Identify which cell holds the provided text, then report its (x, y) central coordinate. 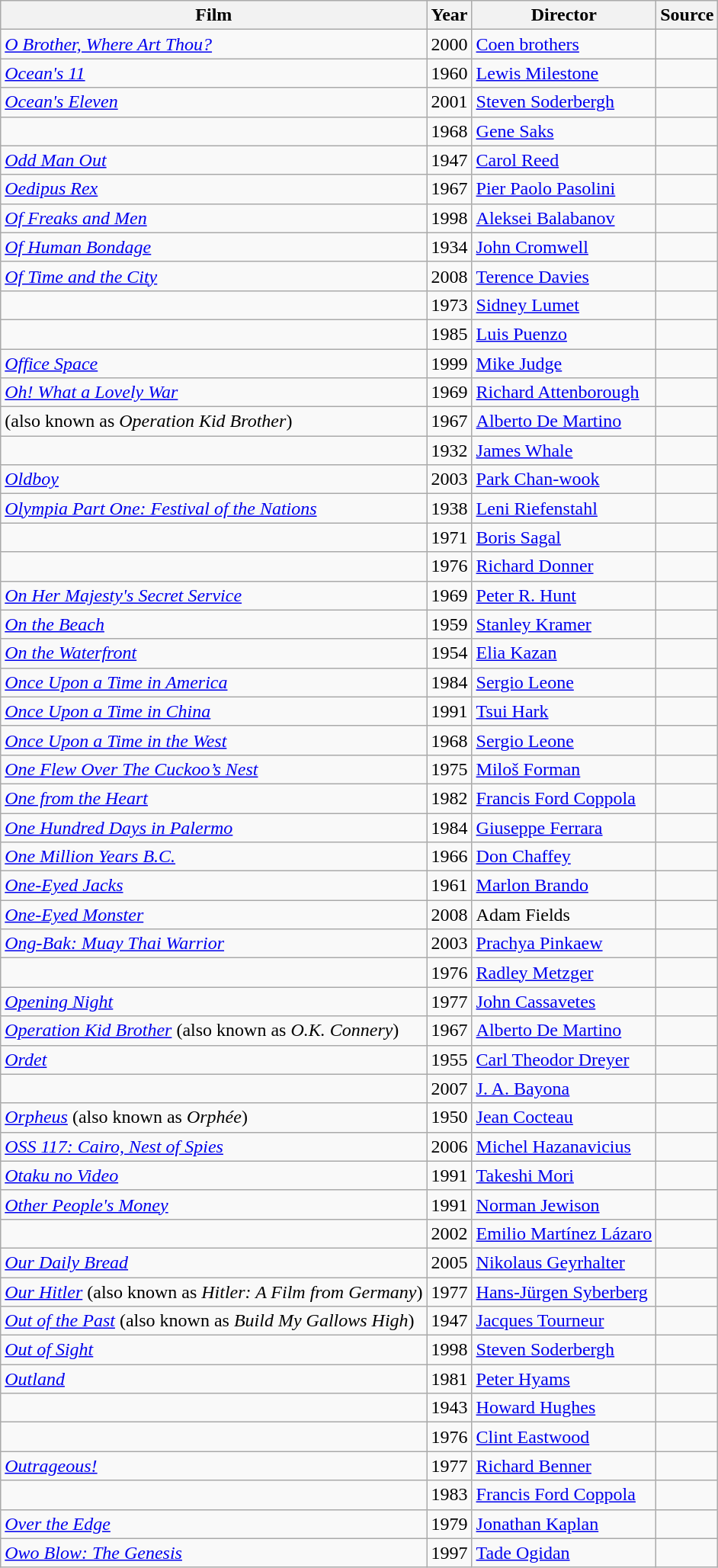
Film (213, 15)
Tsui Hark (564, 711)
James Whale (564, 451)
Luis Puenzo (564, 334)
One Flew Over The Cuckoo’s Nest (213, 769)
Prachya Pinkaew (564, 944)
Terence Davies (564, 276)
2006 (450, 1146)
Our Hitler (also known as Hitler: A Film from Germany) (213, 1292)
1943 (450, 1408)
One Million Years B.C. (213, 857)
Richard Attenborough (564, 393)
Jonathan Kaplan (564, 1524)
Jean Cocteau (564, 1117)
Michel Hazanavicius (564, 1146)
O Brother, Where Art Thou? (213, 44)
One-Eyed Jacks (213, 886)
Nikolaus Geyrhalter (564, 1262)
One from the Heart (213, 798)
1959 (450, 624)
Don Chaffey (564, 857)
Oedipus Rex (213, 189)
1938 (450, 508)
Of Time and the City (213, 276)
Norman Jewison (564, 1204)
Richard Donner (564, 566)
2000 (450, 44)
1966 (450, 857)
Year (450, 15)
Leni Riefenstahl (564, 508)
Director (564, 15)
Aleksei Balabanov (564, 218)
Jacques Tourneur (564, 1321)
Clint Eastwood (564, 1437)
Carl Theodor Dreyer (564, 1060)
Office Space (213, 364)
Radley Metzger (564, 973)
Once Upon a Time in America (213, 682)
Ocean's 11 (213, 73)
Coen brothers (564, 44)
2001 (450, 102)
Other People's Money (213, 1204)
On Her Majesty's Secret Service (213, 595)
Marlon Brando (564, 886)
1960 (450, 73)
Opening Night (213, 1002)
John Cromwell (564, 247)
On the Waterfront (213, 653)
2005 (450, 1262)
Of Freaks and Men (213, 218)
Miloš Forman (564, 769)
1999 (450, 364)
Emilio Martínez Lázaro (564, 1233)
Elia Kazan (564, 653)
1982 (450, 798)
Once Upon a Time in China (213, 711)
Otaku no Video (213, 1175)
Ordet (213, 1060)
One Hundred Days in Palermo (213, 827)
1985 (450, 334)
Ong-Bak: Muay Thai Warrior (213, 944)
One-Eyed Monster (213, 915)
2007 (450, 1089)
Richard Benner (564, 1466)
Owo Blow: The Genesis (213, 1553)
J. A. Bayona (564, 1089)
OSS 117: Cairo, Nest of Spies (213, 1146)
Stanley Kramer (564, 624)
Source (688, 15)
1955 (450, 1060)
1981 (450, 1379)
1961 (450, 886)
1934 (450, 247)
Outrageous! (213, 1466)
Of Human Bondage (213, 247)
1979 (450, 1524)
2002 (450, 1233)
Gene Saks (564, 131)
Boris Sagal (564, 537)
1975 (450, 769)
Pier Paolo Pasolini (564, 189)
(also known as Operation Kid Brother) (213, 422)
Olympia Part One: Festival of the Nations (213, 508)
Ocean's Eleven (213, 102)
Giuseppe Ferrara (564, 827)
Peter R. Hunt (564, 595)
Howard Hughes (564, 1408)
Mike Judge (564, 364)
1973 (450, 305)
Oldboy (213, 479)
On the Beach (213, 624)
Orpheus (also known as Orphée) (213, 1117)
1983 (450, 1495)
1932 (450, 451)
Once Upon a Time in the West (213, 740)
1950 (450, 1117)
Takeshi Mori (564, 1175)
1971 (450, 537)
Hans-Jürgen Syberberg (564, 1292)
Odd Man Out (213, 160)
John Cassavetes (564, 1002)
Carol Reed (564, 160)
Park Chan-wook (564, 479)
Our Daily Bread (213, 1262)
Oh! What a Lovely War (213, 393)
Over the Edge (213, 1524)
Adam Fields (564, 915)
Peter Hyams (564, 1379)
Operation Kid Brother (also known as O.K. Connery) (213, 1031)
Tade Ogidan (564, 1553)
Outland (213, 1379)
1954 (450, 653)
Out of Sight (213, 1350)
Sidney Lumet (564, 305)
1997 (450, 1553)
Lewis Milestone (564, 73)
Out of the Past (also known as Build My Gallows High) (213, 1321)
